Extract the [X, Y] coordinate from the center of the cell holding the provided text.  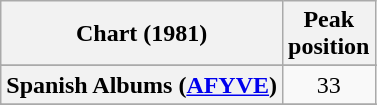
33 [329, 85]
Peakposition [329, 34]
Chart (1981) [142, 34]
Spanish Albums (AFYVE) [142, 85]
